Determine the (x, y) coordinate at the center of the cell enclosing the given text.  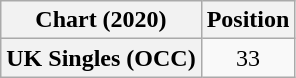
Chart (2020) (101, 20)
33 (248, 58)
UK Singles (OCC) (101, 58)
Position (248, 20)
